Return [x, y] of the center of cell containing provided text 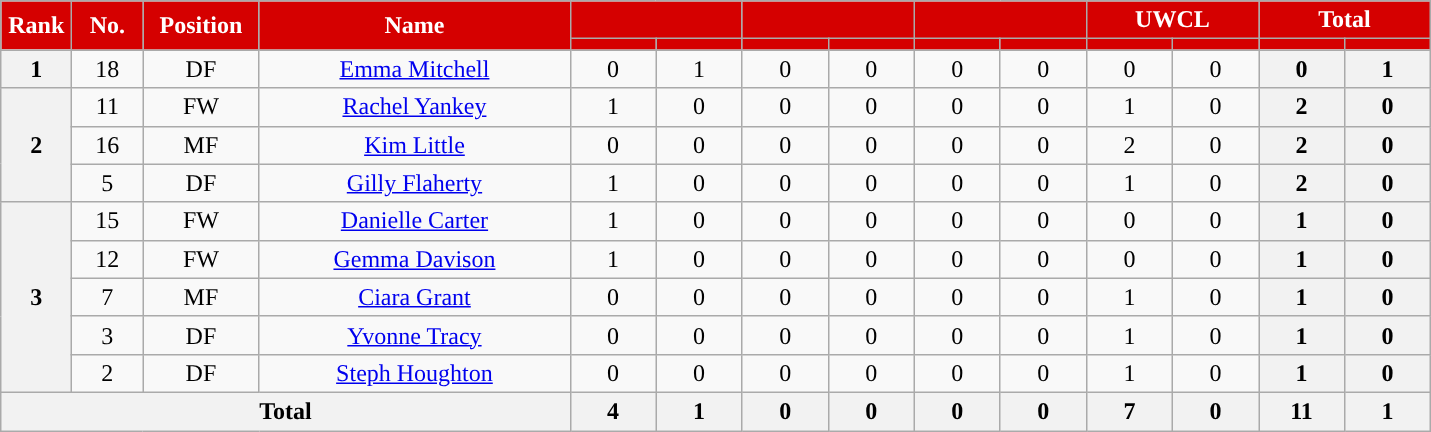
Gemma Davison [414, 259]
Kim Little [414, 145]
16 [108, 145]
4 [613, 411]
Yvonne Tracy [414, 335]
15 [108, 221]
Emma Mitchell [414, 69]
5 [108, 183]
Gilly Flaherty [414, 183]
No. [108, 26]
Ciara Grant [414, 297]
18 [108, 69]
Rank [36, 26]
Danielle Carter [414, 221]
Rachel Yankey [414, 107]
12 [108, 259]
Position [201, 26]
Steph Houghton [414, 373]
UWCL [1172, 20]
Name [414, 26]
